Return (x, y) of the center of cell containing provided text 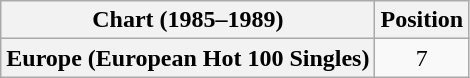
Position (422, 20)
7 (422, 58)
Europe (European Hot 100 Singles) (188, 58)
Chart (1985–1989) (188, 20)
